Locate the cell with the specified text and output its (X, Y) center coordinate. 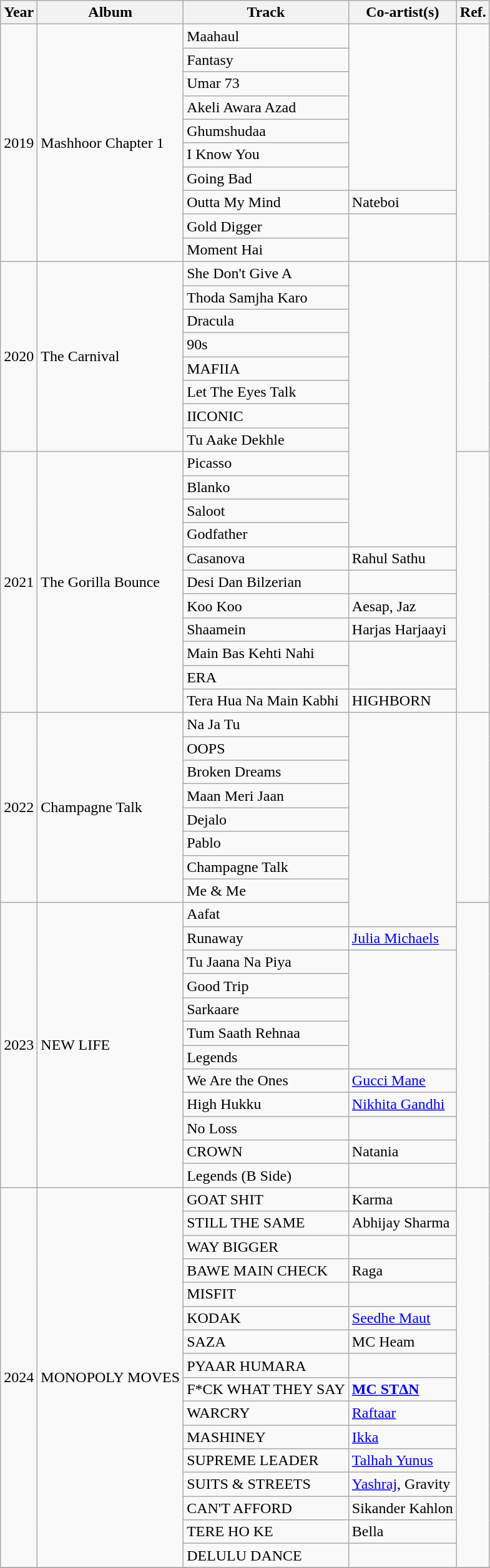
Track (266, 12)
STILL THE SAME (266, 1223)
MAFIIA (266, 369)
MONOPOLY MOVES (110, 1377)
2024 (19, 1377)
WARCRY (266, 1413)
Na Ja Tu (266, 725)
Broken Dreams (266, 772)
Moment Hai (266, 249)
Koo Koo (266, 606)
MC Heam (402, 1342)
NEW LIFE (110, 1045)
High Hukku (266, 1105)
Co-artist(s) (402, 12)
Abhijay Sharma (402, 1223)
DELULU DANCE (266, 1556)
WAY BIGGER (266, 1247)
Rahul Sathu (402, 558)
SUITS & STREETS (266, 1484)
Tum Saath Rehnaa (266, 1033)
Sikander Kahlon (402, 1508)
Julia Michaels (402, 938)
MASHINEY (266, 1436)
MISFIT (266, 1294)
Nateboi (402, 202)
Shaamein (266, 629)
Yashraj, Gravity (402, 1484)
Dracula (266, 321)
2023 (19, 1045)
Aafat (266, 914)
Blanko (266, 487)
Legends (B Side) (266, 1176)
Gold Digger (266, 226)
No Loss (266, 1128)
Tu Jaana Na Piya (266, 962)
Godfather (266, 535)
Maahaul (266, 36)
MC STΔN (402, 1389)
Good Trip (266, 985)
Me & Me (266, 891)
Talhah Yunus (402, 1461)
2019 (19, 143)
Year (19, 12)
We Are the Ones (266, 1081)
She Don't Give A (266, 273)
Nikhita Gandhi (402, 1105)
Ikka (402, 1436)
The Gorilla Bounce (110, 583)
90s (266, 345)
PYAAR HUMARA (266, 1365)
CROWN (266, 1152)
Outta My Mind (266, 202)
Maan Meri Jaan (266, 796)
Bella (402, 1532)
OOPS (266, 748)
Gucci Mane (402, 1081)
I Know You (266, 155)
SAZA (266, 1342)
SUPREME LEADER (266, 1461)
Tu Aake Dekhle (266, 440)
Main Bas Kehti Nahi (266, 653)
CAN'T AFFORD (266, 1508)
ERA (266, 677)
Natania (402, 1152)
TERE HO KE (266, 1532)
Desi Dan Bilzerian (266, 582)
Raftaar (402, 1413)
Karma (402, 1199)
Sarkaare (266, 1009)
Album (110, 12)
Raga (402, 1270)
HIGHBORN (402, 701)
Dejalo (266, 820)
Thoda Samjha Karo (266, 298)
2022 (19, 808)
Let The Eyes Talk (266, 392)
Picasso (266, 463)
Casanova (266, 558)
Saloot (266, 511)
Legends (266, 1057)
Aesap, Jaz (402, 606)
KODAK (266, 1318)
BAWE MAIN CHECK (266, 1270)
Pablo (266, 843)
Going Bad (266, 178)
Tera Hua Na Main Kabhi (266, 701)
Seedhe Maut (402, 1318)
IICONIC (266, 416)
GOAT SHIT (266, 1199)
The Carnival (110, 356)
Harjas Harjaayi (402, 629)
Mashhoor Chapter 1 (110, 143)
Runaway (266, 938)
Akeli Awara Azad (266, 107)
Fantasy (266, 60)
2020 (19, 356)
2021 (19, 583)
F*CK WHAT THEY SAY (266, 1389)
Ref. (473, 12)
Ghumshudaa (266, 131)
Umar 73 (266, 84)
